For the text-containing cell, return its midpoint in [x, y] coordinate format. 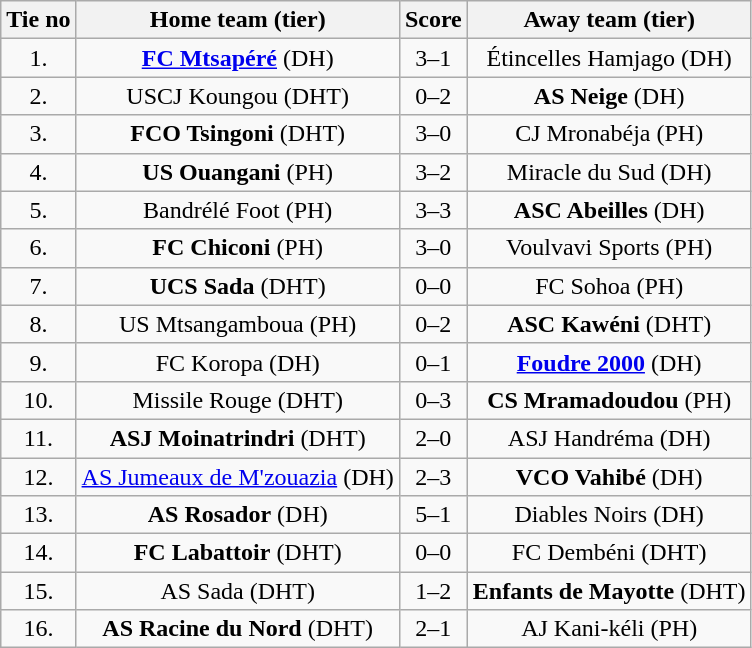
2–1 [433, 629]
3–1 [433, 58]
Miracle du Sud (DH) [609, 172]
2. [38, 96]
Home team (tier) [238, 20]
FC Labattoir (DHT) [238, 553]
AS Racine du Nord (DHT) [238, 629]
ASJ Moinatrindri (DHT) [238, 438]
UCS Sada (DHT) [238, 286]
6. [38, 248]
5–1 [433, 515]
4. [38, 172]
ASC Kawéni (DHT) [609, 324]
FC Koropa (DH) [238, 362]
2–0 [433, 438]
2–3 [433, 477]
CJ Mronabéja (PH) [609, 134]
13. [38, 515]
AS Jumeaux de M'zouazia (DH) [238, 477]
12. [38, 477]
3. [38, 134]
US Mtsangamboua (PH) [238, 324]
Tie no [38, 20]
7. [38, 286]
10. [38, 400]
Away team (tier) [609, 20]
Missile Rouge (DHT) [238, 400]
9. [38, 362]
1. [38, 58]
Foudre 2000 (DH) [609, 362]
8. [38, 324]
AJ Kani-kéli (PH) [609, 629]
16. [38, 629]
3–2 [433, 172]
14. [38, 553]
0–3 [433, 400]
FCO Tsingoni (DHT) [238, 134]
Bandrélé Foot (PH) [238, 210]
3–3 [433, 210]
Diables Noirs (DH) [609, 515]
11. [38, 438]
1–2 [433, 591]
FC Sohoa (PH) [609, 286]
VCO Vahibé (DH) [609, 477]
Enfants de Mayotte (DHT) [609, 591]
AS Neige (DH) [609, 96]
5. [38, 210]
Étincelles Hamjago (DH) [609, 58]
AS Rosador (DH) [238, 515]
0–1 [433, 362]
FC Chiconi (PH) [238, 248]
ASJ Handréma (DH) [609, 438]
FC Dembéni (DHT) [609, 553]
FC Mtsapéré (DH) [238, 58]
Score [433, 20]
15. [38, 591]
Voulvavi Sports (PH) [609, 248]
CS Mramadoudou (PH) [609, 400]
US Ouangani (PH) [238, 172]
USCJ Koungou (DHT) [238, 96]
ASC Abeilles (DH) [609, 210]
AS Sada (DHT) [238, 591]
